Return [X, Y] of the center of cell containing provided text 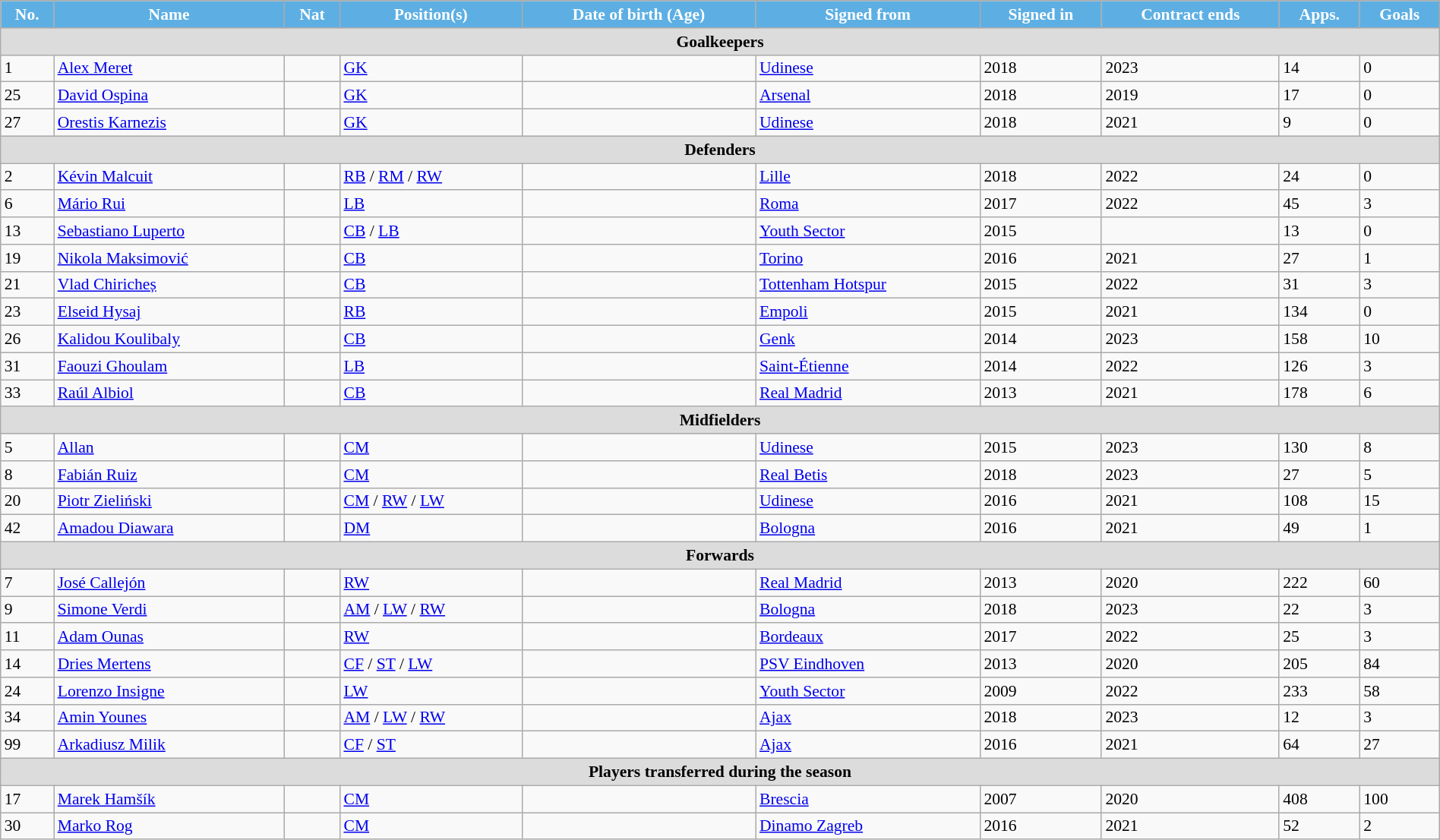
64 [1319, 745]
7 [27, 583]
David Ospina [169, 96]
Signed in [1041, 14]
Mário Rui [169, 204]
19 [27, 258]
Apps. [1319, 14]
100 [1399, 799]
2019 [1190, 96]
RB [431, 312]
Roma [867, 204]
Goalkeepers [720, 42]
108 [1319, 501]
Amadou Diawara [169, 529]
Elseid Hysaj [169, 312]
Arkadiusz Milik [169, 745]
Nat [313, 14]
158 [1319, 339]
34 [27, 718]
12 [1319, 718]
Real Betis [867, 475]
Torino [867, 258]
Arsenal [867, 96]
26 [27, 339]
No. [27, 14]
Goals [1399, 14]
Date of birth (Age) [639, 14]
178 [1319, 393]
23 [27, 312]
2009 [1041, 691]
Defenders [720, 150]
Lorenzo Insigne [169, 691]
20 [27, 501]
222 [1319, 583]
Marko Rog [169, 826]
Marek Hamšík [169, 799]
DM [431, 529]
José Callejón [169, 583]
Dinamo Zagreb [867, 826]
Amin Younes [169, 718]
52 [1319, 826]
233 [1319, 691]
42 [27, 529]
134 [1319, 312]
RB / RM / RW [431, 177]
Signed from [867, 14]
Kévin Malcuit [169, 177]
Sebastiano Luperto [169, 231]
Tottenham Hotspur [867, 285]
408 [1319, 799]
CF / ST / LW [431, 664]
CF / ST [431, 745]
Orestis Karnezis [169, 123]
CM / RW / LW [431, 501]
Simone Verdi [169, 610]
Kalidou Koulibaly [169, 339]
33 [27, 393]
Saint-Étienne [867, 366]
15 [1399, 501]
Raúl Albiol [169, 393]
Adam Ounas [169, 637]
11 [27, 637]
45 [1319, 204]
49 [1319, 529]
2007 [1041, 799]
60 [1399, 583]
130 [1319, 447]
99 [27, 745]
Position(s) [431, 14]
Nikola Maksimović [169, 258]
10 [1399, 339]
Vlad Chiricheș [169, 285]
Name [169, 14]
Dries Mertens [169, 664]
Players transferred during the season [720, 772]
30 [27, 826]
CB / LB [431, 231]
LW [431, 691]
Midfielders [720, 421]
Brescia [867, 799]
22 [1319, 610]
Allan [169, 447]
PSV Eindhoven [867, 664]
58 [1399, 691]
Empoli [867, 312]
Genk [867, 339]
Faouzi Ghoulam [169, 366]
126 [1319, 366]
Alex Meret [169, 68]
84 [1399, 664]
Piotr Zieliński [169, 501]
21 [27, 285]
Fabián Ruiz [169, 475]
Contract ends [1190, 14]
Lille [867, 177]
Bordeaux [867, 637]
Forwards [720, 556]
205 [1319, 664]
